Scan for the cell matching the given text and deliver its [x, y] coordinate at center. 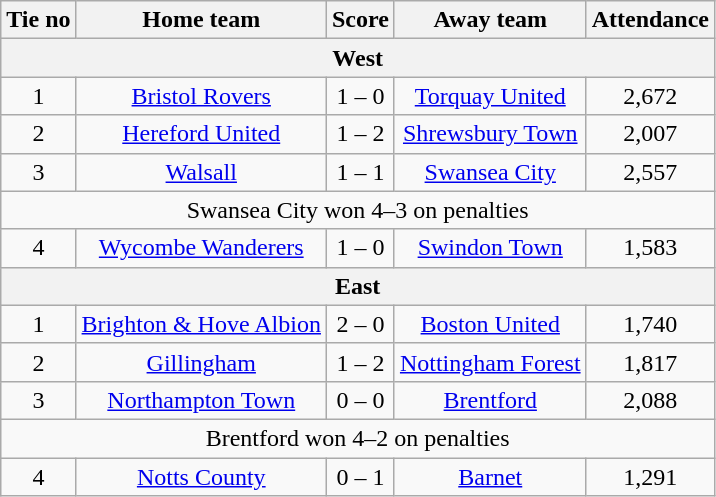
Barnet [490, 477]
1,583 [650, 248]
Boston United [490, 324]
2 – 0 [360, 324]
Northampton Town [201, 400]
Tie no [38, 20]
East [358, 286]
1 – 1 [360, 172]
Home team [201, 20]
Swindon Town [490, 248]
Brentford [490, 400]
Gillingham [201, 362]
Hereford United [201, 134]
Wycombe Wanderers [201, 248]
Bristol Rovers [201, 96]
2,007 [650, 134]
0 – 0 [360, 400]
Attendance [650, 20]
Torquay United [490, 96]
Brentford won 4–2 on penalties [358, 438]
1,817 [650, 362]
Swansea City [490, 172]
Nottingham Forest [490, 362]
2,672 [650, 96]
Score [360, 20]
Shrewsbury Town [490, 134]
1,291 [650, 477]
2,088 [650, 400]
Notts County [201, 477]
Walsall [201, 172]
Swansea City won 4–3 on penalties [358, 210]
West [358, 58]
Away team [490, 20]
2,557 [650, 172]
1,740 [650, 324]
0 – 1 [360, 477]
Brighton & Hove Albion [201, 324]
